Search for the cell housing the specified text and yield its [X, Y] center coordinate. 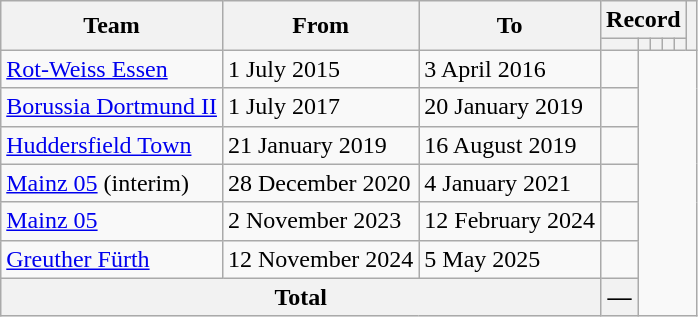
20 January 2019 [510, 107]
5 May 2025 [510, 259]
Record [644, 20]
28 December 2020 [320, 183]
12 November 2024 [320, 259]
3 April 2016 [510, 69]
Huddersfield Town [112, 145]
4 January 2021 [510, 183]
Mainz 05 (interim) [112, 183]
Greuther Fürth [112, 259]
Mainz 05 [112, 221]
Team [112, 26]
To [510, 26]
Borussia Dortmund II [112, 107]
1 July 2017 [320, 107]
Rot-Weiss Essen [112, 69]
2 November 2023 [320, 221]
16 August 2019 [510, 145]
— [620, 297]
21 January 2019 [320, 145]
From [320, 26]
Total [301, 297]
1 July 2015 [320, 69]
12 February 2024 [510, 221]
